Pinpoint the cell where the given text exists, returning its [X, Y] midpoint coordinate. 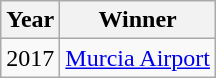
Murcia Airport [138, 58]
2017 [30, 58]
Year [30, 20]
Winner [138, 20]
